Pinpoint the cell where the given text exists, returning its [x, y] midpoint coordinate. 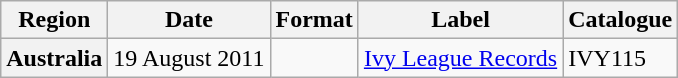
19 August 2011 [189, 58]
IVY115 [620, 58]
Catalogue [620, 20]
Format [314, 20]
Label [460, 20]
Date [189, 20]
Region [54, 20]
Australia [54, 58]
Ivy League Records [460, 58]
